Determine the [x, y] coordinate at the center of the cell enclosing the given text.  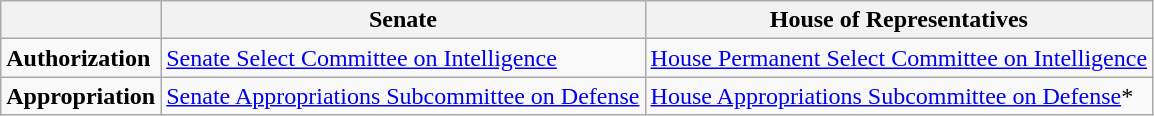
House Appropriations Subcommittee on Defense* [899, 96]
Senate Select Committee on Intelligence [403, 58]
Appropriation [81, 96]
Authorization [81, 58]
House Permanent Select Committee on Intelligence [899, 58]
Senate [403, 20]
House of Representatives [899, 20]
Senate Appropriations Subcommittee on Defense [403, 96]
